Provide the [X, Y] coordinate of the cell's center where the given text is located.  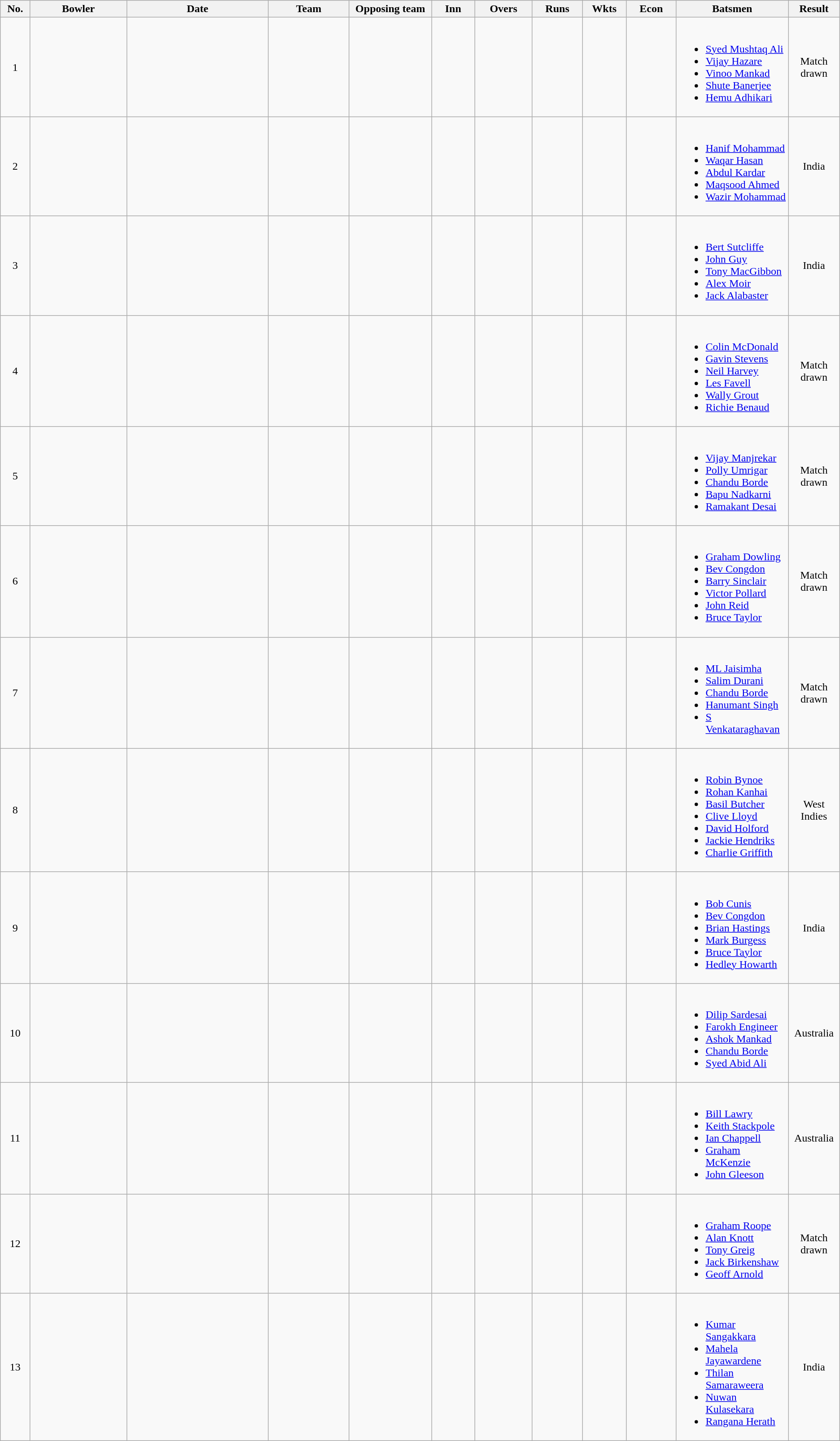
9 [15, 927]
ML JaisimhaSalim DuraniChandu BordeHanumant SinghS Venkataraghavan [732, 693]
Colin McDonaldGavin StevensNeil HarveyLes FavellWally GroutRichie Benaud [732, 371]
10 [15, 1032]
2 [15, 166]
Vijay ManjrekarPolly UmrigarChandu BordeBapu NadkarniRamakant Desai [732, 476]
Runs [557, 9]
13 [15, 1367]
Result [814, 9]
Bill LawryKeith StackpoleIan ChappellGraham McKenzieJohn Gleeson [732, 1138]
8 [15, 810]
Graham DowlingBev CongdonBarry SinclairVictor PollardJohn ReidBruce Taylor [732, 581]
Econ [652, 9]
Wkts [604, 9]
Team [309, 9]
Overs [503, 9]
4 [15, 371]
Date [197, 9]
Bert SutcliffeJohn GuyTony MacGibbonAlex MoirJack Alabaster [732, 266]
11 [15, 1138]
Dilip SardesaiFarokh EngineerAshok MankadChandu BordeSyed Abid Ali [732, 1032]
Opposing team [390, 9]
6 [15, 581]
Syed Mushtaq AliVijay HazareVinoo MankadShute BanerjeeHemu Adhikari [732, 67]
Batsmen [732, 9]
1 [15, 67]
No. [15, 9]
Hanif MohammadWaqar HasanAbdul KardarMaqsood AhmedWazir Mohammad [732, 166]
Inn [453, 9]
5 [15, 476]
Bowler [79, 9]
3 [15, 266]
Robin BynoeRohan KanhaiBasil ButcherClive LloydDavid HolfordJackie HendriksCharlie Griffith [732, 810]
Kumar SangakkaraMahela JayawardeneThilan SamaraweeraNuwan KulasekaraRangana Herath [732, 1367]
Graham RoopeAlan KnottTony GreigJack BirkenshawGeoff Arnold [732, 1243]
12 [15, 1243]
West Indies [814, 810]
Bob CunisBev CongdonBrian HastingsMark BurgessBruce TaylorHedley Howarth [732, 927]
7 [15, 693]
